Determine the (X, Y) coordinate at the center of the cell enclosing the given text.  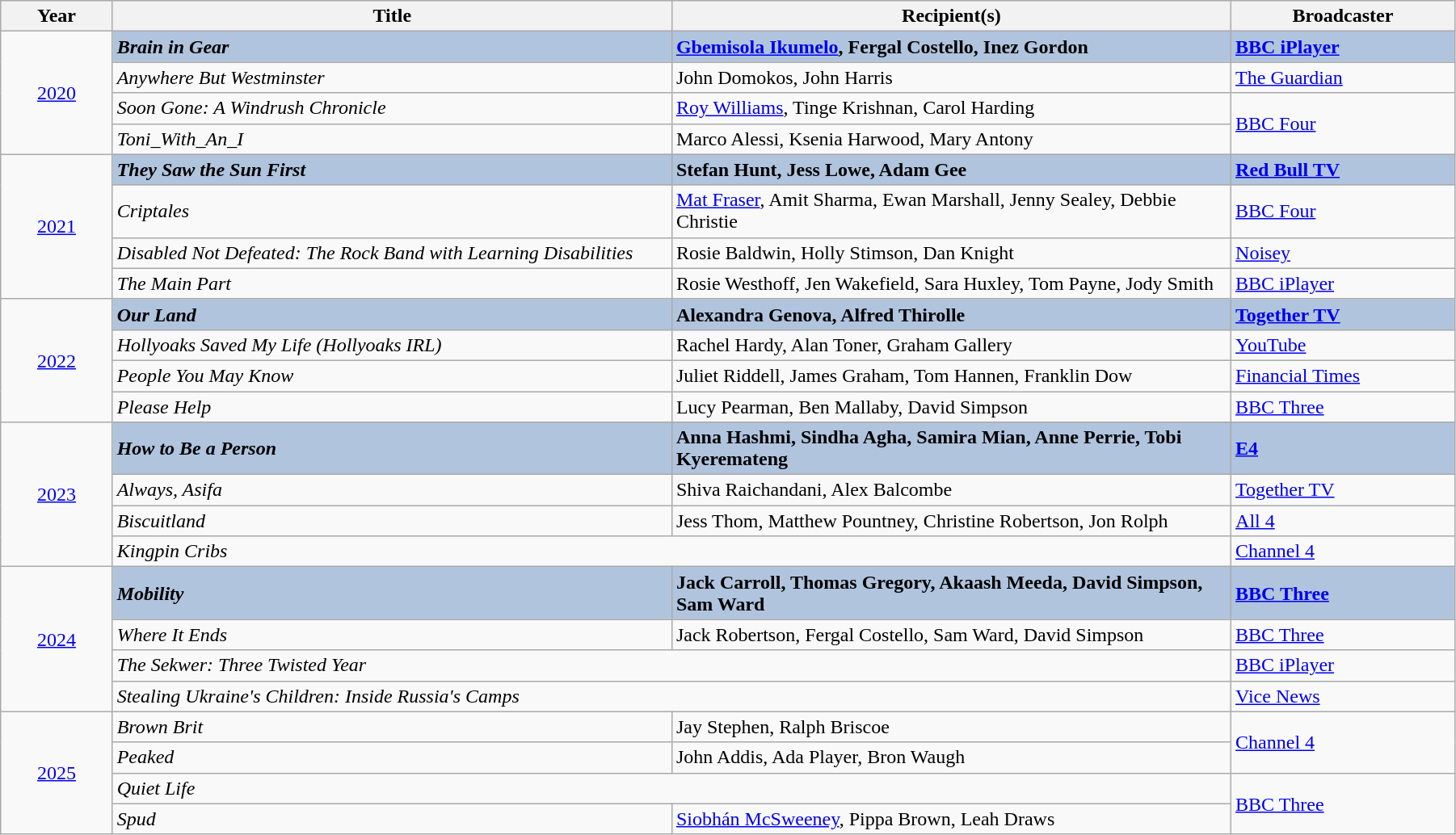
Mobility (392, 593)
Gbemisola Ikumelo, Fergal Costello, Inez Gordon (951, 47)
Please Help (392, 406)
The Guardian (1343, 78)
Roy Williams, Tinge Krishnan, Carol Harding (951, 108)
Red Bull TV (1343, 170)
Criptales (392, 212)
Anywhere But Westminster (392, 78)
Lucy Pearman, Ben Mallaby, David Simpson (951, 406)
Noisey (1343, 253)
Rosie Baldwin, Holly Stimson, Dan Knight (951, 253)
Always, Asifa (392, 490)
Vice News (1343, 696)
Stefan Hunt, Jess Lowe, Adam Gee (951, 170)
Jess Thom, Matthew Pountney, Christine Robertson, Jon Rolph (951, 521)
E4 (1343, 449)
Soon Gone: A Windrush Chronicle (392, 108)
Toni_With_An_I (392, 139)
Brain in Gear (392, 47)
The Sekwer: Three Twisted Year (671, 665)
Hollyoaks Saved My Life (Hollyoaks IRL) (392, 345)
Alexandra Genova, Alfred Thirolle (951, 314)
Rachel Hardy, Alan Toner, Graham Gallery (951, 345)
Jack Robertson, Fergal Costello, Sam Ward, David Simpson (951, 635)
Rosie Westhoff, Jen Wakefield, Sara Huxley, Tom Payne, Jody Smith (951, 283)
Quiet Life (671, 788)
Anna Hashmi, Sindha Agha, Samira Mian, Anne Perrie, Tobi Kyeremateng (951, 449)
Recipient(s) (951, 16)
Year (57, 16)
Peaked (392, 757)
Financial Times (1343, 376)
2022 (57, 360)
They Saw the Sun First (392, 170)
Marco Alessi, Ksenia Harwood, Mary Antony (951, 139)
Jack Carroll, Thomas Gregory, Akaash Meeda, David Simpson, Sam Ward (951, 593)
2020 (57, 93)
Our Land (392, 314)
How to Be a Person (392, 449)
Brown Brit (392, 727)
John Addis, Ada Player, Bron Waugh (951, 757)
2021 (57, 226)
Kingpin Cribs (671, 552)
Juliet Riddell, James Graham, Tom Hannen, Franklin Dow (951, 376)
YouTube (1343, 345)
Shiva Raichandani, Alex Balcombe (951, 490)
Spud (392, 819)
Mat Fraser, Amit Sharma, Ewan Marshall, Jenny Sealey, Debbie Christie (951, 212)
Jay Stephen, Ralph Briscoe (951, 727)
Stealing Ukraine's Children: Inside Russia's Camps (671, 696)
People You May Know (392, 376)
Where It Ends (392, 635)
2023 (57, 494)
The Main Part (392, 283)
Disabled Not Defeated: The Rock Band with Learning Disabilities (392, 253)
Biscuitland (392, 521)
2025 (57, 773)
Title (392, 16)
John Domokos, John Harris (951, 78)
Broadcaster (1343, 16)
Siobhán McSweeney, Pippa Brown, Leah Draws (951, 819)
2024 (57, 640)
All 4 (1343, 521)
